Scan for the cell matching the given text and deliver its (x, y) coordinate at center. 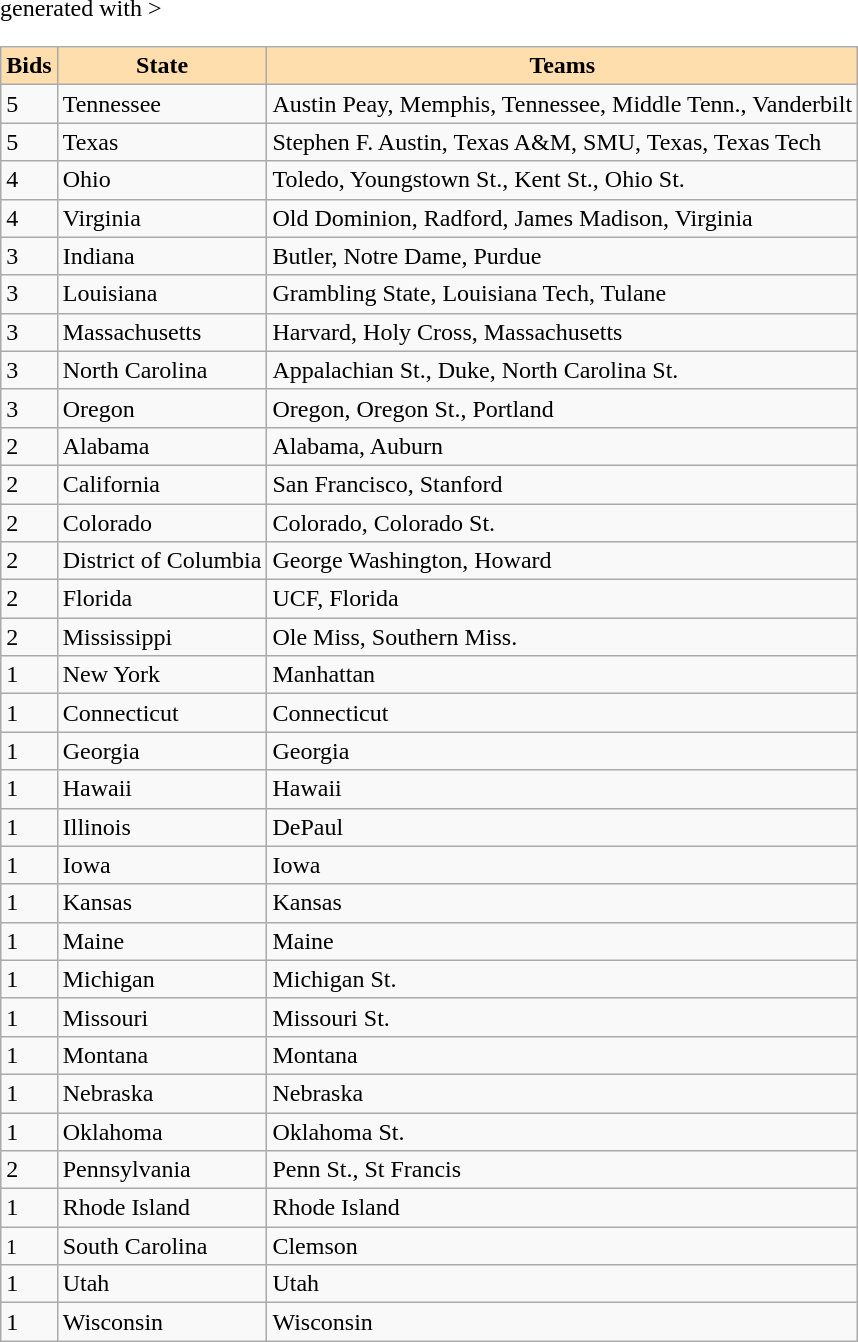
Missouri (162, 1017)
Penn St., St Francis (562, 1170)
California (162, 484)
Old Dominion, Radford, James Madison, Virginia (562, 218)
Florida (162, 599)
Oregon, Oregon St., Portland (562, 408)
North Carolina (162, 370)
State (162, 66)
Clemson (562, 1246)
Appalachian St., Duke, North Carolina St. (562, 370)
Oklahoma St. (562, 1131)
Missouri St. (562, 1017)
Michigan (162, 979)
Oregon (162, 408)
Harvard, Holy Cross, Massachusetts (562, 332)
South Carolina (162, 1246)
Oklahoma (162, 1131)
Michigan St. (562, 979)
Manhattan (562, 675)
Bids (29, 66)
Tennessee (162, 104)
Pennsylvania (162, 1170)
George Washington, Howard (562, 561)
Alabama (162, 446)
Louisiana (162, 294)
Toledo, Youngstown St., Kent St., Ohio St. (562, 180)
Austin Peay, Memphis, Tennessee, Middle Tenn., Vanderbilt (562, 104)
Ole Miss, Southern Miss. (562, 637)
Stephen F. Austin, Texas A&M, SMU, Texas, Texas Tech (562, 142)
UCF, Florida (562, 599)
Grambling State, Louisiana Tech, Tulane (562, 294)
Colorado, Colorado St. (562, 523)
Illinois (162, 827)
District of Columbia (162, 561)
Butler, Notre Dame, Purdue (562, 256)
DePaul (562, 827)
Alabama, Auburn (562, 446)
Massachusetts (162, 332)
San Francisco, Stanford (562, 484)
Mississippi (162, 637)
Colorado (162, 523)
Texas (162, 142)
Virginia (162, 218)
Ohio (162, 180)
Indiana (162, 256)
New York (162, 675)
Teams (562, 66)
